Provide the (x, y) coordinate of the cell's center where the given text is located.  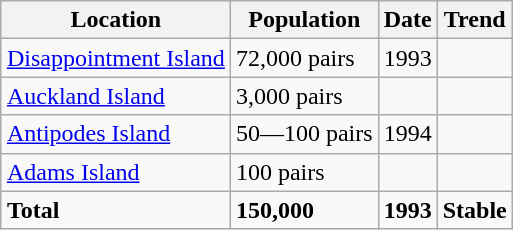
Adams Island (116, 172)
Auckland Island (116, 96)
3,000 pairs (304, 96)
72,000 pairs (304, 58)
Location (116, 20)
Trend (474, 20)
150,000 (304, 210)
Stable (474, 210)
Total (116, 210)
Antipodes Island (116, 134)
100 pairs (304, 172)
Disappointment Island (116, 58)
1994 (408, 134)
50—100 pairs (304, 134)
Date (408, 20)
Population (304, 20)
